Output the [x, y] coordinate of the center of the cell containing the given text.  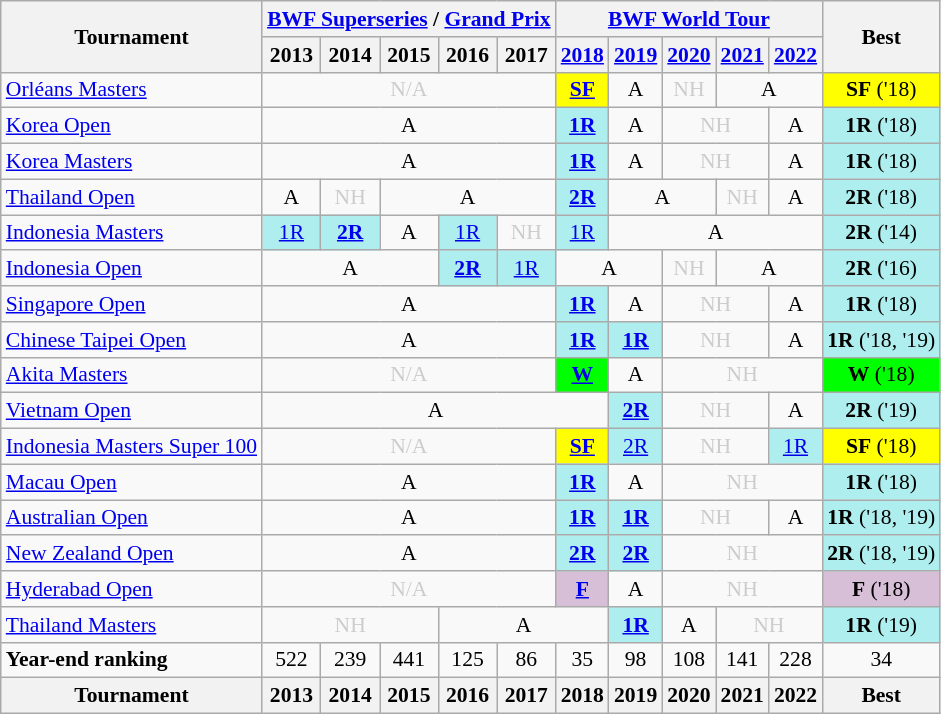
228 [796, 660]
Indonesia Open [132, 269]
Australian Open [132, 518]
Indonesia Masters Super 100 [132, 447]
86 [526, 660]
Indonesia Masters [132, 233]
W [582, 375]
Singapore Open [132, 304]
Hyderabad Open [132, 589]
239 [350, 660]
2R ('19) [881, 411]
Macau Open [132, 482]
Orléans Masters [132, 90]
125 [468, 660]
Korea Masters [132, 162]
141 [742, 660]
New Zealand Open [132, 554]
35 [582, 660]
Korea Open [132, 126]
F ('18) [881, 589]
98 [636, 660]
1R ('19) [881, 625]
108 [688, 660]
2R ('14) [881, 233]
Thailand Masters [132, 625]
Chinese Taipei Open [132, 340]
Thailand Open [132, 197]
2R ('16) [881, 269]
Year-end ranking [132, 660]
F [582, 589]
BWF World Tour [689, 19]
34 [881, 660]
2R ('18) [881, 197]
W ('18) [881, 375]
441 [410, 660]
BWF Superseries / Grand Prix [409, 19]
522 [292, 660]
Akita Masters [132, 375]
Vietnam Open [132, 411]
2R ('18, '19) [881, 554]
